Output the [X, Y] coordinate of the center of the cell containing the given text.  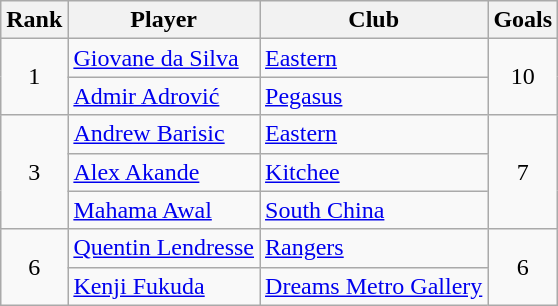
10 [523, 77]
Rangers [374, 248]
Mahama Awal [164, 210]
Admir Adrović [164, 96]
Alex Akande [164, 172]
Rank [34, 20]
3 [34, 172]
South China [374, 210]
Player [164, 20]
Andrew Barisic [164, 134]
Dreams Metro Gallery [374, 286]
7 [523, 172]
Kitchee [374, 172]
Club [374, 20]
Goals [523, 20]
Quentin Lendresse [164, 248]
1 [34, 77]
Kenji Fukuda [164, 286]
Giovane da Silva [164, 58]
Pegasus [374, 96]
